Return [X, Y] of the center of cell containing provided text 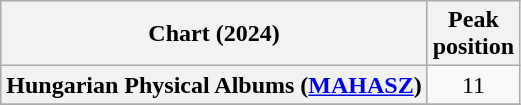
Hungarian Physical Albums (MAHASZ) [214, 85]
Peakposition [473, 34]
Chart (2024) [214, 34]
11 [473, 85]
